Return the [x, y] coordinate for the center point of the cell that contains the specified text.  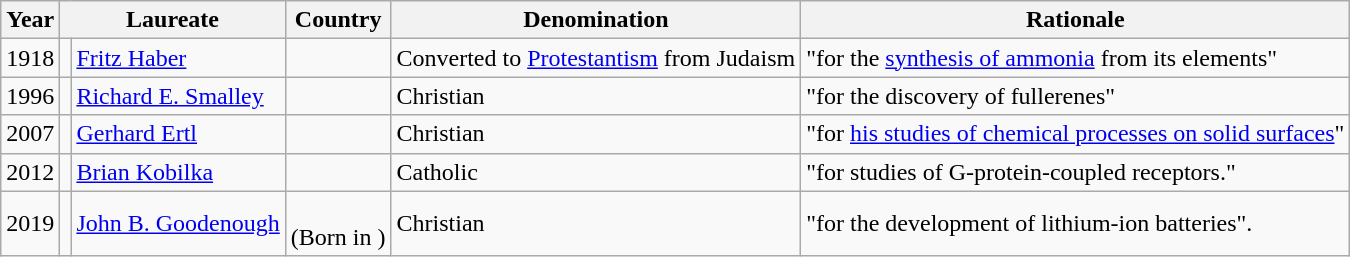
(Born in ) [338, 224]
2007 [30, 134]
John B. Goodenough [178, 224]
Denomination [596, 20]
Converted to Protestantism from Judaism [596, 58]
Brian Kobilka [178, 172]
Rationale [1076, 20]
Year [30, 20]
Catholic [596, 172]
"for his studies of chemical processes on solid surfaces" [1076, 134]
1918 [30, 58]
"for the synthesis of ammonia from its elements" [1076, 58]
1996 [30, 96]
Laureate [172, 20]
Country [338, 20]
2012 [30, 172]
"for studies of G-protein-coupled receptors." [1076, 172]
Gerhard Ertl [178, 134]
"for the discovery of fullerenes" [1076, 96]
Richard E. Smalley [178, 96]
"for the development of lithium-ion batteries". [1076, 224]
2019 [30, 224]
Fritz Haber [178, 58]
